Return (X, Y) of the center of cell containing provided text 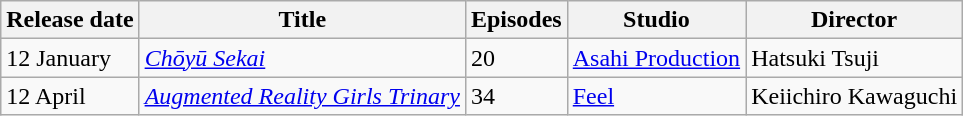
Feel (656, 96)
34 (516, 96)
Chōyū Sekai (302, 58)
Asahi Production (656, 58)
Studio (656, 20)
Hatsuki Tsuji (854, 58)
Augmented Reality Girls Trinary (302, 96)
20 (516, 58)
Director (854, 20)
Title (302, 20)
Episodes (516, 20)
Keiichiro Kawaguchi (854, 96)
12 January (70, 58)
Release date (70, 20)
12 April (70, 96)
